For the text-containing cell, return its midpoint in (X, Y) coordinate format. 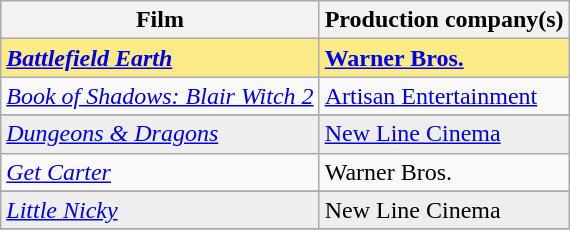
Get Carter (160, 172)
Dungeons & Dragons (160, 134)
Film (160, 20)
Little Nicky (160, 210)
Production company(s) (444, 20)
Book of Shadows: Blair Witch 2 (160, 96)
Battlefield Earth (160, 58)
Artisan Entertainment (444, 96)
